Capture the cell that displays the provided text and extract its (X, Y) central coordinate. 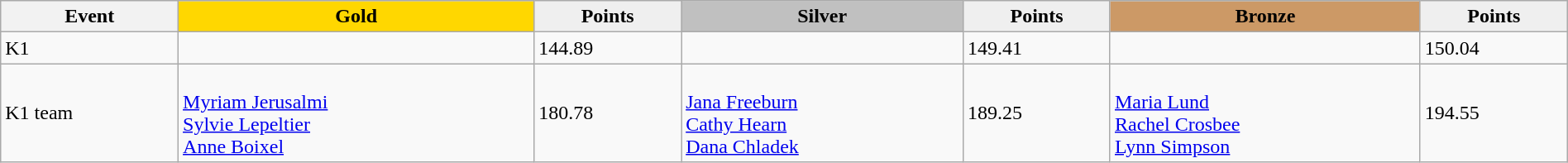
189.25 (1037, 113)
Bronze (1265, 17)
Maria LundRachel CrosbeeLynn Simpson (1265, 113)
144.89 (608, 48)
Myriam JerusalmiSylvie LepeltierAnne Boixel (356, 113)
Silver (822, 17)
194.55 (1494, 113)
Gold (356, 17)
K1 team (89, 113)
150.04 (1494, 48)
180.78 (608, 113)
149.41 (1037, 48)
Jana FreeburnCathy HearnDana Chladek (822, 113)
K1 (89, 48)
Event (89, 17)
